Scan for the cell matching the given text and deliver its [X, Y] coordinate at center. 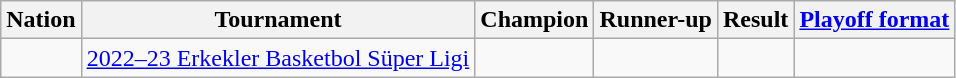
2022–23 Erkekler Basketbol Süper Ligi [278, 58]
Nation [41, 20]
Runner-up [656, 20]
Result [755, 20]
Playoff format [874, 20]
Champion [534, 20]
Tournament [278, 20]
